Determine the [X, Y] coordinate at the center of the cell enclosing the given text.  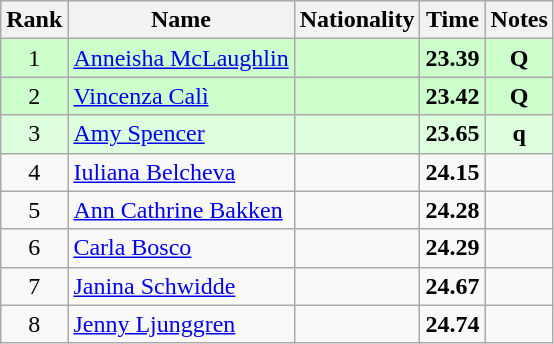
q [519, 134]
Nationality [357, 20]
5 [34, 210]
24.29 [452, 248]
7 [34, 286]
Anneisha McLaughlin [181, 58]
Jenny Ljunggren [181, 324]
8 [34, 324]
Notes [519, 20]
23.42 [452, 96]
Vincenza Calì [181, 96]
24.74 [452, 324]
24.15 [452, 172]
Ann Cathrine Bakken [181, 210]
1 [34, 58]
Rank [34, 20]
Time [452, 20]
Name [181, 20]
2 [34, 96]
Janina Schwidde [181, 286]
Carla Bosco [181, 248]
Iuliana Belcheva [181, 172]
24.28 [452, 210]
Amy Spencer [181, 134]
23.65 [452, 134]
6 [34, 248]
23.39 [452, 58]
4 [34, 172]
24.67 [452, 286]
3 [34, 134]
